For the text-containing cell, return its midpoint in (x, y) coordinate format. 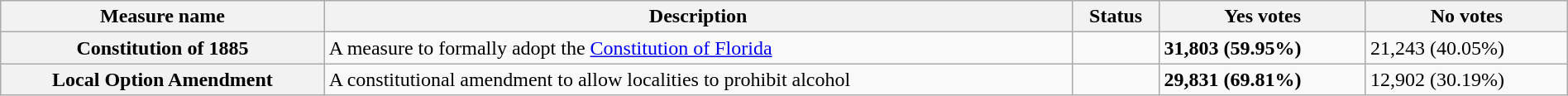
No votes (1466, 17)
A measure to formally adopt the Constitution of Florida (698, 48)
Local Option Amendment (162, 79)
Status (1116, 17)
31,803 (59.95%) (1262, 48)
A constitutional amendment to allow localities to prohibit alcohol (698, 79)
Constitution of 1885 (162, 48)
Measure name (162, 17)
21,243 (40.05%) (1466, 48)
29,831 (69.81%) (1262, 79)
Yes votes (1262, 17)
Description (698, 17)
12,902 (30.19%) (1466, 79)
